Extract the [x, y] coordinate from the center of the cell holding the provided text.  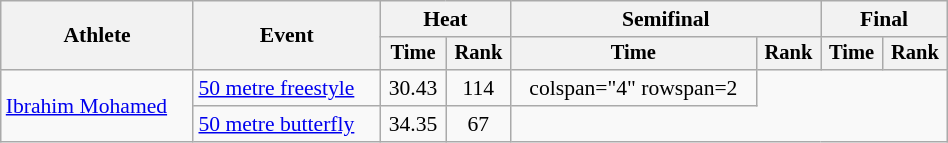
colspan="4" rowspan=2 [634, 88]
Athlete [98, 36]
Final [884, 19]
Event [286, 36]
114 [478, 88]
50 metre freestyle [286, 88]
34.35 [413, 124]
50 metre butterfly [286, 124]
67 [478, 124]
Heat [446, 19]
30.43 [413, 88]
Ibrahim Mohamed [98, 106]
Semifinal [666, 19]
